Search for the cell housing the specified text and yield its [X, Y] center coordinate. 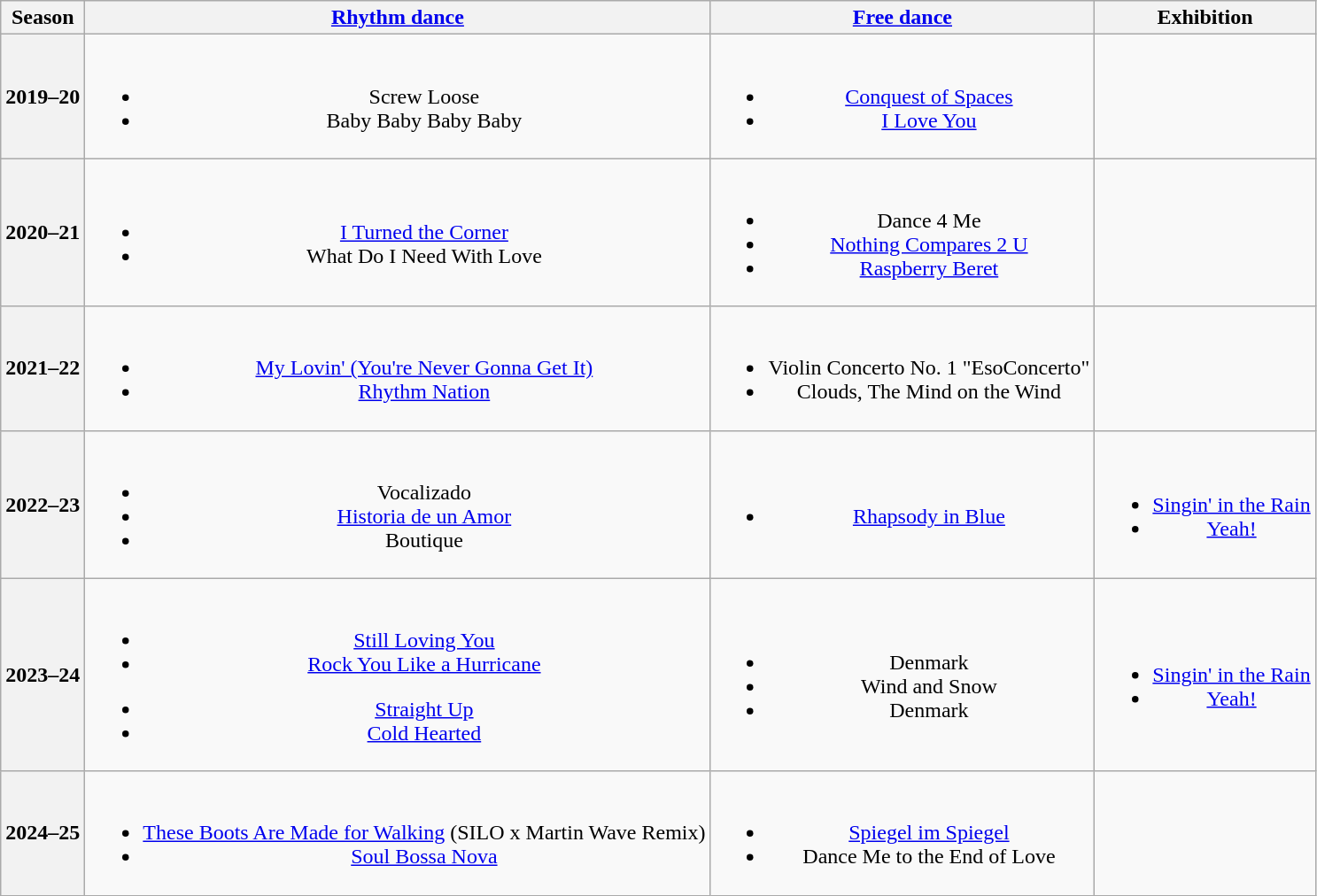
Denmark Wind and Snow Denmark [903, 675]
Screw Loose Baby Baby Baby Baby [398, 97]
2023–24 [43, 675]
Free dance [903, 18]
2024–25 [43, 833]
Conquest of SpacesI Love You [903, 97]
2019–20 [43, 97]
Season [43, 18]
Rhythm dance [398, 18]
My Lovin' (You're Never Gonna Get It) Rhythm Nation [398, 368]
2021–22 [43, 368]
These Boots Are Made for Walking (SILO x Martin Wave Remix) Soul Bossa Nova [398, 833]
Spiegel im Spiegel Dance Me to the End of Love [903, 833]
Vocalizado Historia de un Amor Boutique [398, 505]
2020–21 [43, 232]
Exhibition [1205, 18]
2022–23 [43, 505]
Still Loving YouRock You Like a Hurricane Straight Up Cold Hearted [398, 675]
Rhapsody in Blue [903, 505]
I Turned the Corner What Do I Need With Love [398, 232]
Dance 4 MeNothing Compares 2 URaspberry Beret [903, 232]
Violin Concerto No. 1 "EsoConcerto"Clouds, The Mind on the Wind [903, 368]
